Return (X, Y) of the center of cell containing provided text 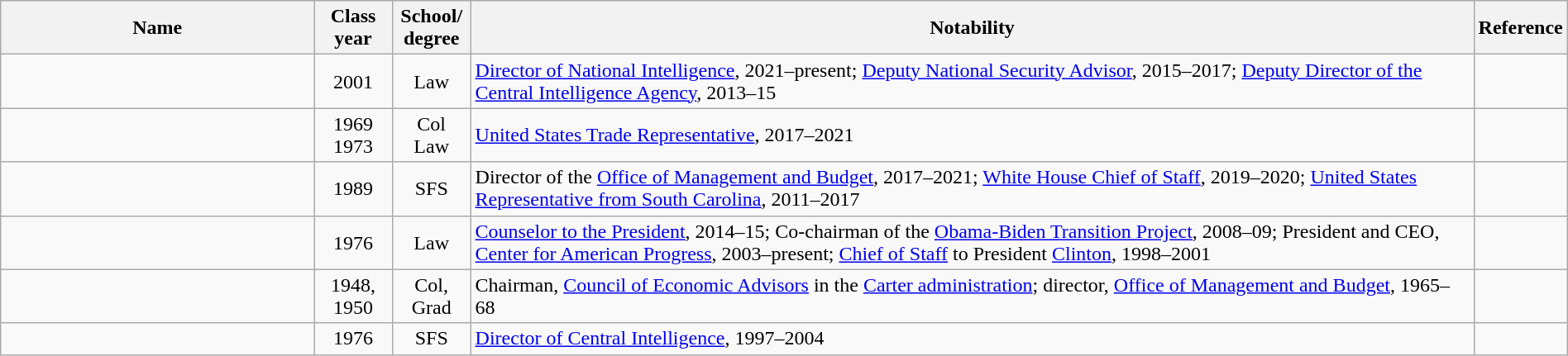
Col,Grad (432, 296)
19691973 (354, 135)
United States Trade Representative, 2017–2021 (973, 135)
1989 (354, 188)
2001 (354, 81)
Chairman, Council of Economic Advisors in the Carter administration; director, Office of Management and Budget, 1965–68 (973, 296)
Director of Central Intelligence, 1997–2004 (973, 339)
Name (157, 28)
ColLaw (432, 135)
School/degree (432, 28)
Class year (354, 28)
Reference (1520, 28)
1948,1950 (354, 296)
Notability (973, 28)
